Pinpoint the cell where the given text exists, returning its (x, y) midpoint coordinate. 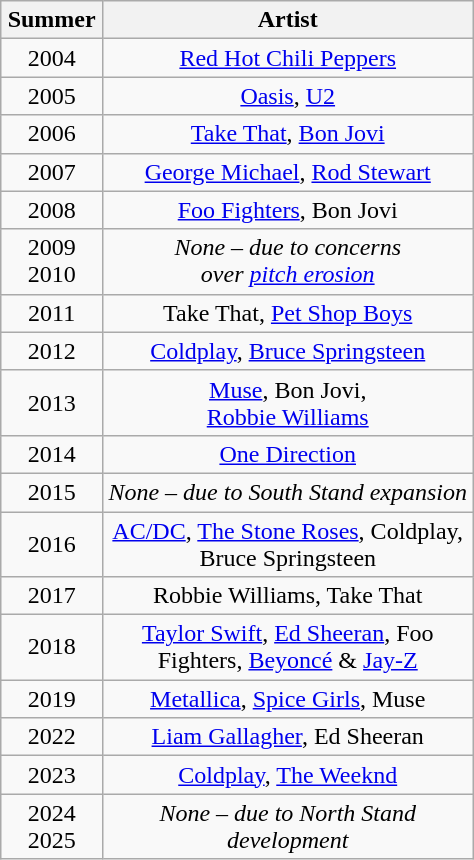
2008 (52, 210)
Artist (288, 20)
Oasis, U2 (288, 96)
Robbie Williams, Take That (288, 596)
2011 (52, 313)
George Michael, Rod Stewart (288, 172)
None – due to concernsover pitch erosion (288, 262)
2018 (52, 648)
2019 (52, 699)
Foo Fighters, Bon Jovi (288, 210)
2005 (52, 96)
Red Hot Chili Peppers (288, 58)
Taylor Swift, Ed Sheeran, Foo Fighters, Beyoncé & Jay-Z (288, 648)
Muse, Bon Jovi, Robbie Williams (288, 402)
20092010 (52, 262)
2015 (52, 492)
2007 (52, 172)
Metallica, Spice Girls, Muse (288, 699)
2023 (52, 775)
2014 (52, 454)
2016 (52, 544)
Take That, Bon Jovi (288, 134)
Take That, Pet Shop Boys (288, 313)
Summer (52, 20)
One Direction (288, 454)
2006 (52, 134)
2013 (52, 402)
2022 (52, 737)
2012 (52, 351)
None – due to South Stand expansion (288, 492)
2017 (52, 596)
Liam Gallagher, Ed Sheeran (288, 737)
2004 (52, 58)
Coldplay, Bruce Springsteen (288, 351)
AC/DC, The Stone Roses, Coldplay, Bruce Springsteen (288, 544)
20242025 (52, 826)
None – due to North Stand development (288, 826)
Coldplay, The Weeknd (288, 775)
